For the text-containing cell, return its midpoint in [x, y] coordinate format. 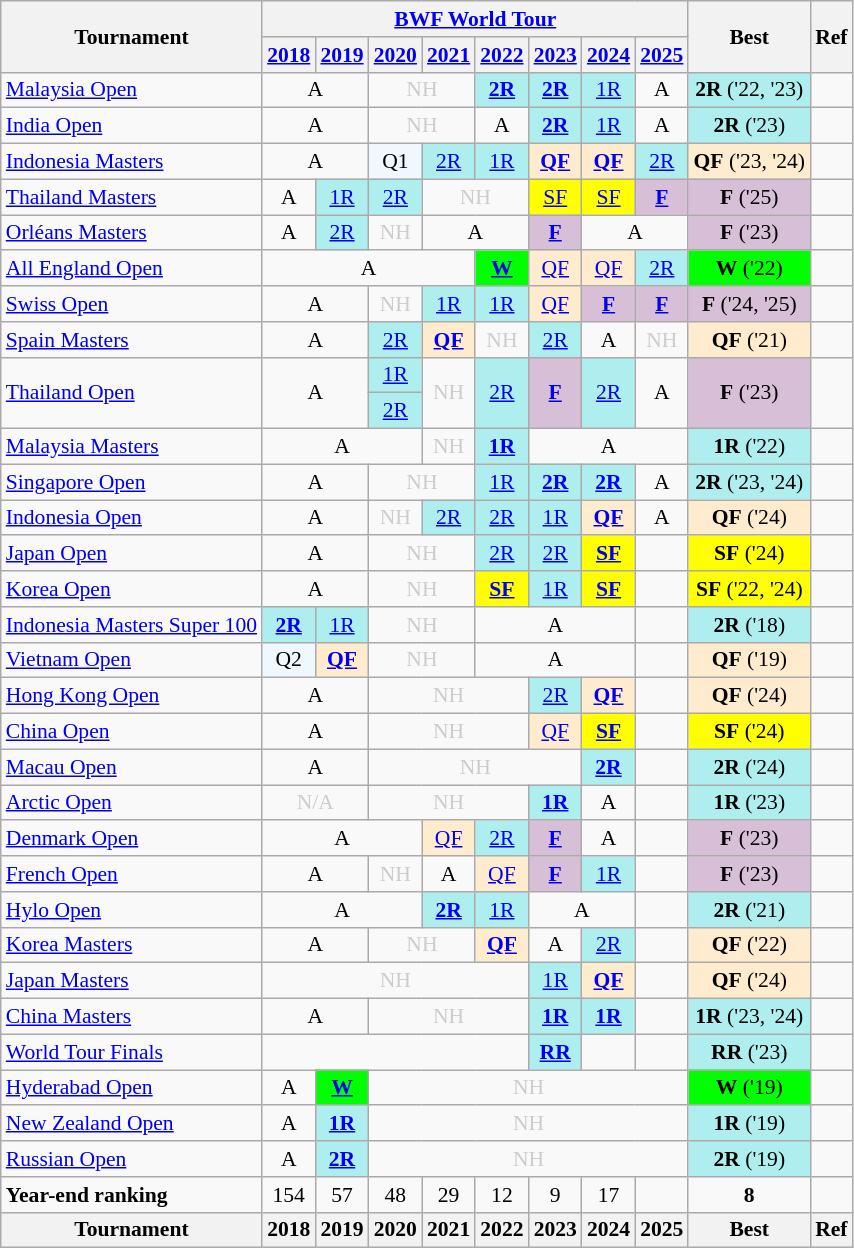
SF ('22, '24) [749, 589]
Orléans Masters [132, 233]
12 [502, 1195]
World Tour Finals [132, 1052]
All England Open [132, 269]
2R ('23, '24) [749, 482]
1R ('19) [749, 1124]
QF ('22) [749, 945]
29 [448, 1195]
India Open [132, 126]
Swiss Open [132, 304]
Japan Masters [132, 981]
Hyderabad Open [132, 1088]
Year-end ranking [132, 1195]
8 [749, 1195]
9 [556, 1195]
154 [288, 1195]
1R ('23, '24) [749, 1017]
1R ('23) [749, 803]
QF ('19) [749, 660]
57 [342, 1195]
2R ('24) [749, 767]
Malaysia Masters [132, 447]
W ('19) [749, 1088]
2R ('23) [749, 126]
2R ('19) [749, 1159]
Spain Masters [132, 340]
Vietnam Open [132, 660]
2R ('18) [749, 625]
48 [396, 1195]
RR ('23) [749, 1052]
Korea Open [132, 589]
Hong Kong Open [132, 696]
Q1 [396, 162]
Hylo Open [132, 910]
2R ('21) [749, 910]
Indonesia Masters [132, 162]
Thailand Masters [132, 197]
BWF World Tour [475, 19]
Singapore Open [132, 482]
QF ('23, '24) [749, 162]
F ('24, '25) [749, 304]
RR [556, 1052]
Malaysia Open [132, 90]
Q2 [288, 660]
China Masters [132, 1017]
W ('22) [749, 269]
Korea Masters [132, 945]
Indonesia Open [132, 518]
New Zealand Open [132, 1124]
Arctic Open [132, 803]
French Open [132, 874]
Russian Open [132, 1159]
Indonesia Masters Super 100 [132, 625]
China Open [132, 732]
1R ('22) [749, 447]
Thailand Open [132, 392]
17 [608, 1195]
F ('25) [749, 197]
N/A [316, 803]
Japan Open [132, 554]
Macau Open [132, 767]
2R ('22, '23) [749, 90]
QF ('21) [749, 340]
Denmark Open [132, 839]
